Identify which cell holds the provided text, then report its [x, y] central coordinate. 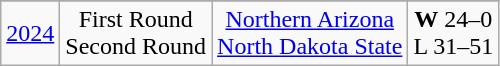
2024 [30, 34]
W 24–0L 31–51 [454, 34]
Northern ArizonaNorth Dakota State [310, 34]
First RoundSecond Round [136, 34]
